Detect which cell encompasses the target text, then output its (x, y) center coordinate. 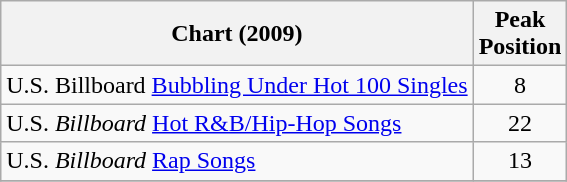
PeakPosition (520, 34)
U.S. Billboard Hot R&B/Hip-Hop Songs (237, 123)
22 (520, 123)
Chart (2009) (237, 34)
U.S. Billboard Bubbling Under Hot 100 Singles (237, 85)
13 (520, 161)
8 (520, 85)
U.S. Billboard Rap Songs (237, 161)
